Locate the cell with the specified text and output its (X, Y) center coordinate. 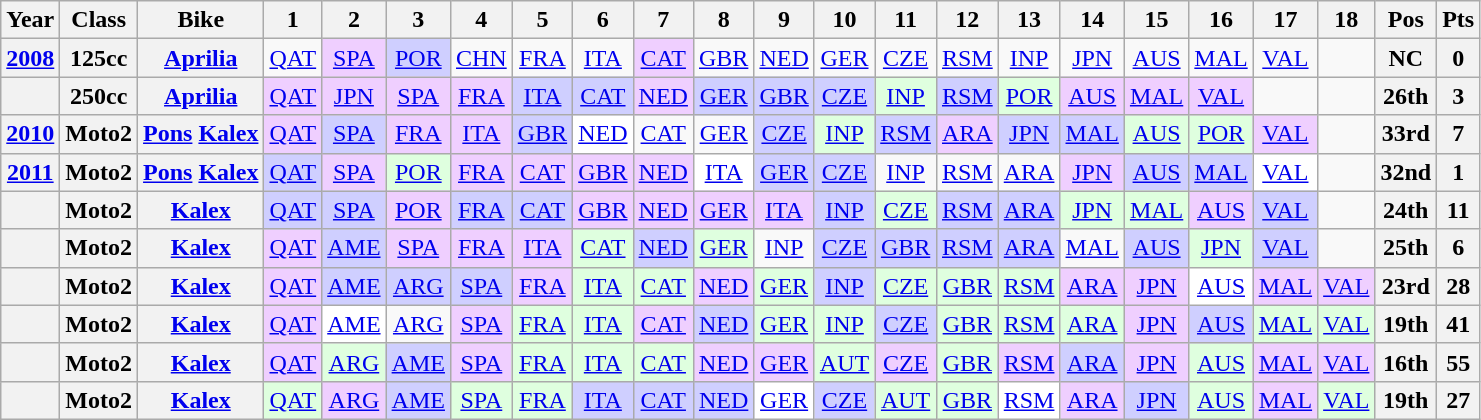
16 (1221, 20)
18 (1346, 20)
Bike (201, 20)
0 (1458, 58)
9 (784, 20)
8 (723, 20)
25th (1406, 248)
15 (1156, 20)
12 (967, 20)
27 (1458, 400)
10 (844, 20)
33rd (1406, 134)
CHN (481, 58)
Pts (1458, 20)
2010 (30, 134)
Pos (1406, 20)
14 (1092, 20)
13 (1029, 20)
125cc (99, 58)
26th (1406, 96)
NC (1406, 58)
28 (1458, 286)
5 (542, 20)
250cc (99, 96)
17 (1285, 20)
23rd (1406, 286)
Year (30, 20)
32nd (1406, 172)
41 (1458, 324)
16th (1406, 362)
2 (354, 20)
24th (1406, 210)
55 (1458, 362)
4 (481, 20)
Class (99, 20)
2008 (30, 58)
2011 (30, 172)
